Determine the [x, y] coordinate at the center of the cell enclosing the given text.  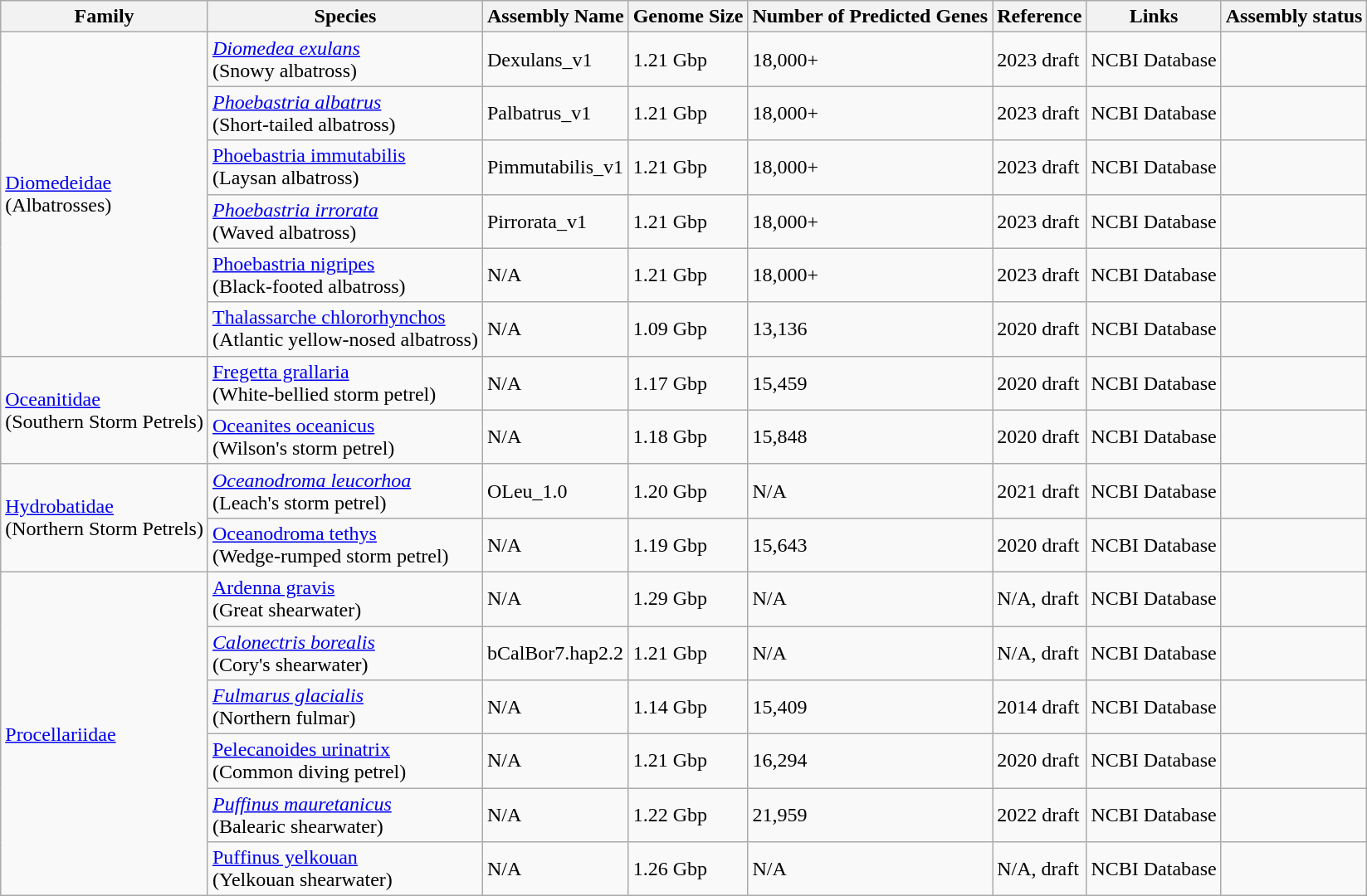
1.09 Gbp [688, 329]
Genome Size [688, 17]
Diomedeidae(Albatrosses) [105, 194]
Diomedea exulans(Snowy albatross) [345, 60]
Assembly Name [555, 17]
1.29 Gbp [688, 599]
Assembly status [1294, 17]
Fregetta grallaria(White-bellied storm petrel) [345, 383]
Links [1154, 17]
15,643 [870, 544]
Fulmarus glacialis(Northern fulmar) [345, 707]
Family [105, 17]
Phoebastria nigripes(Black-footed albatross) [345, 275]
Phoebastria immutabilis(Laysan albatross) [345, 168]
OLeu_1.0 [555, 491]
Procellariidae [105, 733]
1.22 Gbp [688, 815]
15,409 [870, 707]
16,294 [870, 762]
13,136 [870, 329]
Puffinus yelkouan(Yelkouan shearwater) [345, 869]
Species [345, 17]
Palbatrus_v1 [555, 113]
15,459 [870, 383]
1.18 Gbp [688, 436]
Oceanodroma tethys(Wedge-rumped storm petrel) [345, 544]
1.26 Gbp [688, 869]
Reference [1039, 17]
1.14 Gbp [688, 707]
2021 draft [1039, 491]
Ardenna gravis(Great shearwater) [345, 599]
Number of Predicted Genes [870, 17]
2014 draft [1039, 707]
Phoebastria irrorata(Waved albatross) [345, 221]
Phoebastria albatrus(Short-tailed albatross) [345, 113]
Oceanodroma leucorhoa(Leach's storm petrel) [345, 491]
Thalassarche chlororhynchos(Atlantic yellow-nosed albatross) [345, 329]
Calonectris borealis(Cory's shearwater) [345, 652]
Pelecanoides urinatrix(Common diving petrel) [345, 762]
1.19 Gbp [688, 544]
2022 draft [1039, 815]
Hydrobatidae(Northern Storm Petrels) [105, 518]
Pirrorata_v1 [555, 221]
1.20 Gbp [688, 491]
Pimmutabilis_v1 [555, 168]
1.17 Gbp [688, 383]
Dexulans_v1 [555, 60]
Puffinus mauretanicus(Balearic shearwater) [345, 815]
Oceanites oceanicus(Wilson's storm petrel) [345, 436]
bCalBor7.hap2.2 [555, 652]
Oceanitidae(Southern Storm Petrels) [105, 410]
15,848 [870, 436]
21,959 [870, 815]
